Identify which cell holds the provided text, then report its [x, y] central coordinate. 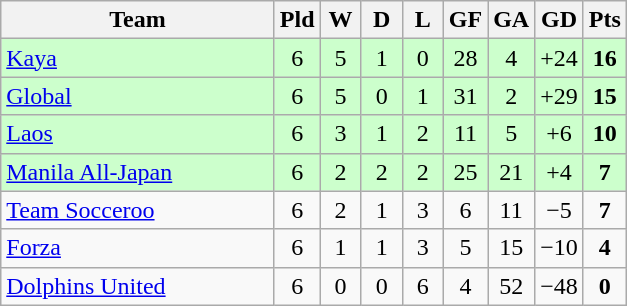
−48 [560, 286]
Team Socceroo [138, 210]
21 [512, 172]
+6 [560, 134]
+24 [560, 58]
W [340, 20]
Manila All-Japan [138, 172]
Pts [604, 20]
GA [512, 20]
+29 [560, 96]
D [382, 20]
−10 [560, 248]
10 [604, 134]
Kaya [138, 58]
25 [465, 172]
Team [138, 20]
31 [465, 96]
L [422, 20]
Laos [138, 134]
Pld [297, 20]
Global [138, 96]
52 [512, 286]
16 [604, 58]
GF [465, 20]
GD [560, 20]
+4 [560, 172]
Dolphins United [138, 286]
−5 [560, 210]
Forza [138, 248]
28 [465, 58]
